Identify which cell holds the provided text, then report its (X, Y) central coordinate. 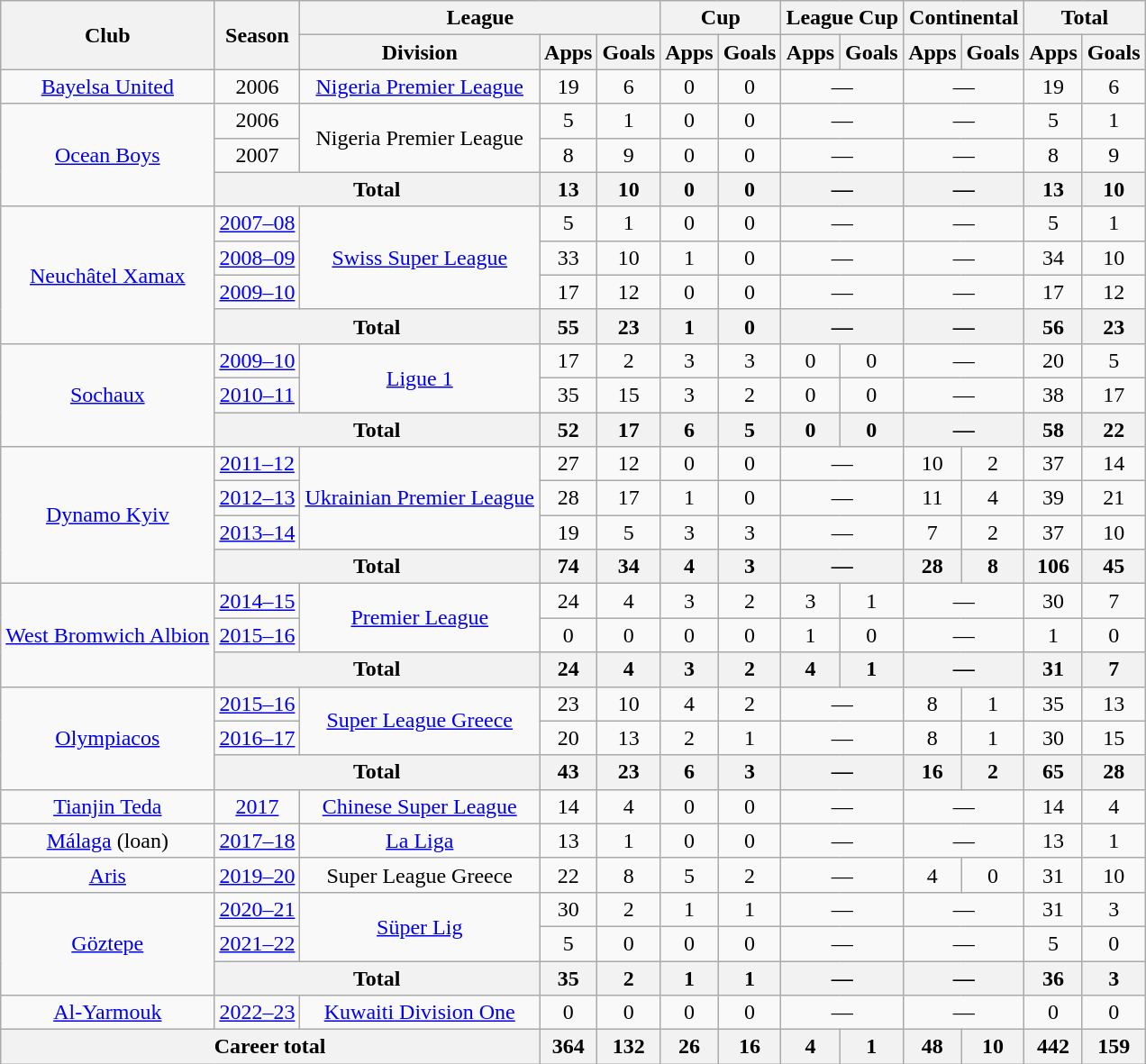
Neuchâtel Xamax (108, 275)
45 (1114, 567)
Kuwaiti Division One (420, 1013)
39 (1053, 498)
Club (108, 35)
Ocean Boys (108, 155)
Tianjin Teda (108, 806)
43 (568, 772)
2021–22 (258, 943)
Dynamo Kyiv (108, 515)
74 (568, 567)
2016–17 (258, 738)
Cup (721, 18)
58 (1053, 430)
2020–21 (258, 909)
442 (1053, 1047)
2011–12 (258, 464)
2010–11 (258, 395)
2012–13 (258, 498)
Bayelsa United (108, 86)
364 (568, 1047)
Season (258, 35)
33 (568, 258)
2017–18 (258, 841)
2022–23 (258, 1013)
Chinese Super League (420, 806)
West Bromwich Albion (108, 635)
Olympiacos (108, 738)
159 (1114, 1047)
Málaga (loan) (108, 841)
Sochaux (108, 395)
Continental (964, 18)
55 (568, 326)
League (480, 18)
38 (1053, 395)
65 (1053, 772)
56 (1053, 326)
2008–09 (258, 258)
2007 (258, 155)
26 (689, 1047)
132 (629, 1047)
36 (1053, 978)
27 (568, 464)
Ligue 1 (420, 377)
League Cup (842, 18)
Süper Lig (420, 926)
Aris (108, 875)
52 (568, 430)
Premier League (420, 618)
Career total (270, 1047)
2013–14 (258, 532)
21 (1114, 498)
Göztepe (108, 943)
2019–20 (258, 875)
Division (420, 52)
106 (1053, 567)
2007–08 (258, 223)
48 (932, 1047)
Swiss Super League (420, 258)
Al-Yarmouk (108, 1013)
2014–15 (258, 601)
2017 (258, 806)
La Liga (420, 841)
Ukrainian Premier League (420, 498)
11 (932, 498)
